Return the (X, Y) coordinate for the center point of the cell that contains the specified text.  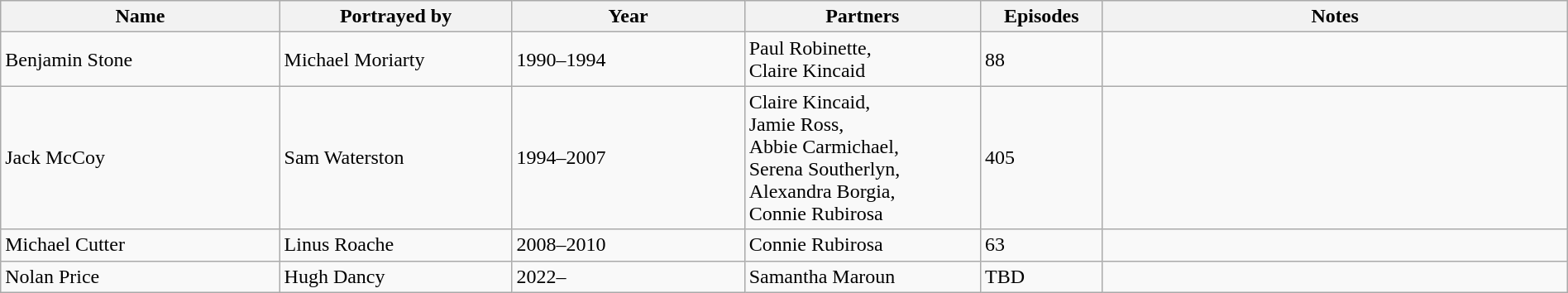
Portrayed by (395, 17)
Paul Robinette,Claire Kincaid (862, 60)
2008–2010 (629, 245)
405 (1041, 157)
2022– (629, 276)
Hugh Dancy (395, 276)
Samantha Maroun (862, 276)
Jack McCoy (141, 157)
Michael Cutter (141, 245)
Nolan Price (141, 276)
88 (1041, 60)
Connie Rubirosa (862, 245)
Claire Kincaid,Jamie Ross,Abbie Carmichael,Serena Southerlyn,Alexandra Borgia,Connie Rubirosa (862, 157)
Episodes (1041, 17)
1994–2007 (629, 157)
Benjamin Stone (141, 60)
Name (141, 17)
Michael Moriarty (395, 60)
Linus Roache (395, 245)
Notes (1335, 17)
TBD (1041, 276)
63 (1041, 245)
Year (629, 17)
Partners (862, 17)
Sam Waterston (395, 157)
1990–1994 (629, 60)
